Locate the cell with the specified text and output its [X, Y] center coordinate. 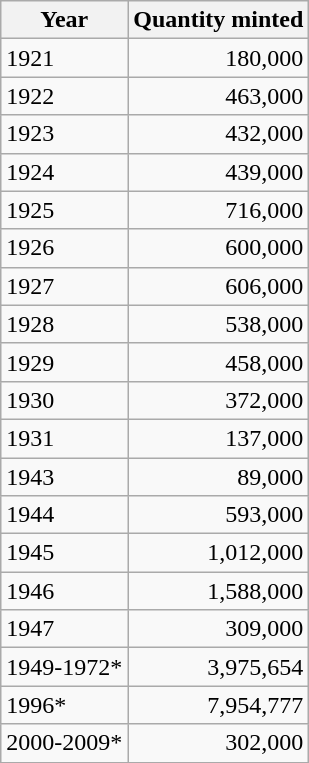
1921 [64, 58]
2000-2009* [64, 743]
372,000 [218, 400]
7,954,777 [218, 705]
538,000 [218, 324]
1949-1972* [64, 667]
593,000 [218, 515]
600,000 [218, 248]
1930 [64, 400]
1924 [64, 172]
463,000 [218, 96]
1925 [64, 210]
137,000 [218, 438]
1926 [64, 248]
1922 [64, 96]
458,000 [218, 362]
180,000 [218, 58]
1927 [64, 286]
302,000 [218, 743]
1946 [64, 591]
Year [64, 20]
89,000 [218, 477]
1943 [64, 477]
309,000 [218, 629]
1945 [64, 553]
1931 [64, 438]
1928 [64, 324]
1923 [64, 134]
1996* [64, 705]
439,000 [218, 172]
606,000 [218, 286]
1929 [64, 362]
Quantity minted [218, 20]
1,588,000 [218, 591]
3,975,654 [218, 667]
1,012,000 [218, 553]
716,000 [218, 210]
1944 [64, 515]
432,000 [218, 134]
1947 [64, 629]
